Extract the [X, Y] coordinate from the center of the cell holding the provided text.  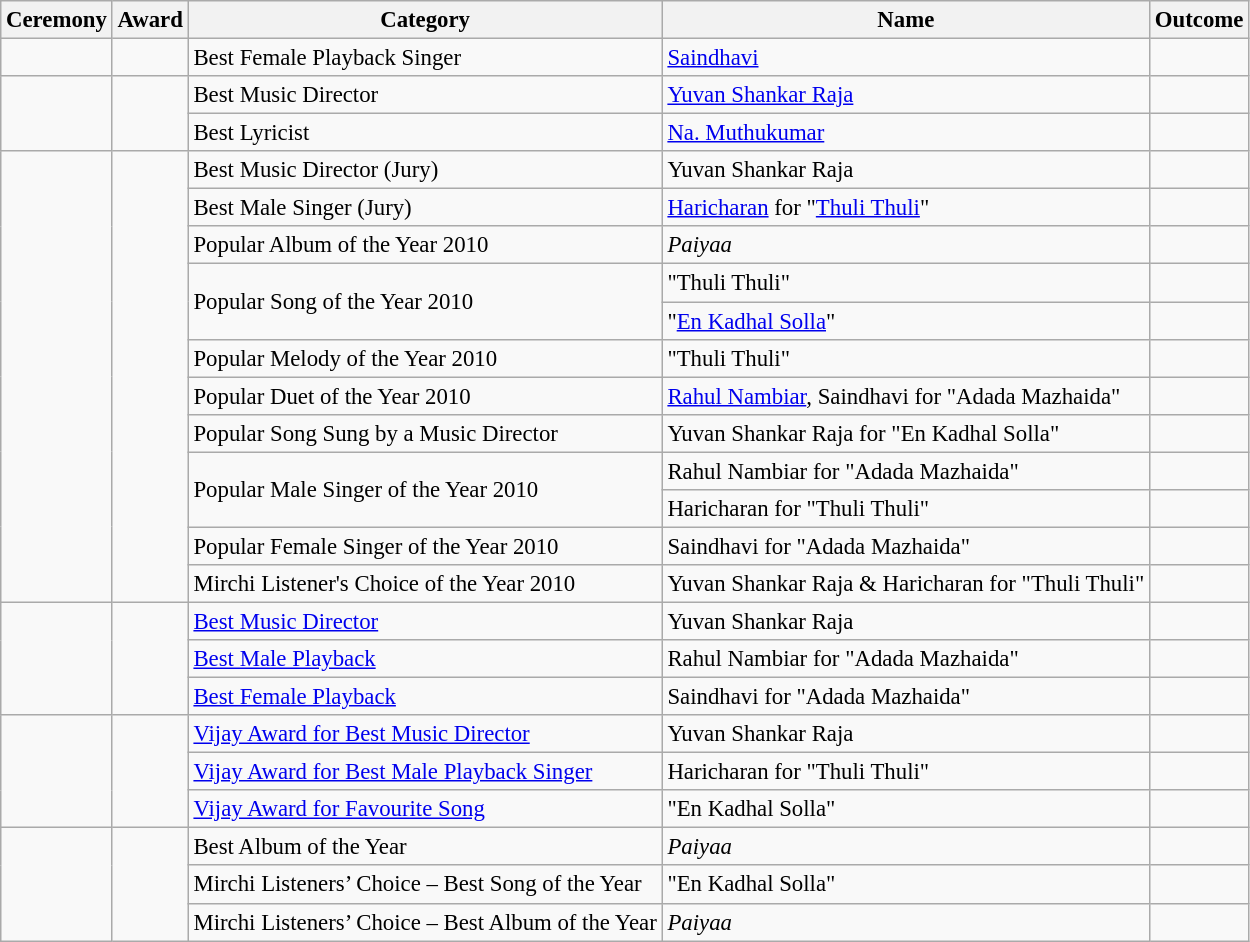
Best Male Singer (Jury) [425, 208]
Ceremony [56, 20]
Mirchi Listener's Choice of the Year 2010 [425, 584]
Popular Duet of the Year 2010 [425, 396]
Best Album of the Year [425, 847]
Popular Album of the Year 2010 [425, 245]
Category [425, 20]
Popular Male Singer of the Year 2010 [425, 490]
Popular Song of the Year 2010 [425, 302]
Best Male Playback [425, 659]
Vijay Award for Best Male Playback Singer [425, 772]
Yuvan Shankar Raja & Haricharan for "Thuli Thuli" [906, 584]
Name [906, 20]
Mirchi Listeners’ Choice – Best Album of the Year [425, 922]
Outcome [1200, 20]
Yuvan Shankar Raja for "En Kadhal Solla" [906, 433]
Vijay Award for Favourite Song [425, 809]
Award [150, 20]
Rahul Nambiar, Saindhavi for "Adada Mazhaida" [906, 396]
Best Female Playback Singer [425, 58]
Na. Muthukumar [906, 133]
Mirchi Listeners’ Choice – Best Song of the Year [425, 885]
Popular Female Singer of the Year 2010 [425, 546]
Best Female Playback [425, 697]
Best Lyricist [425, 133]
Saindhavi [906, 58]
Popular Song Sung by a Music Director [425, 433]
Best Music Director (Jury) [425, 170]
Popular Melody of the Year 2010 [425, 358]
Vijay Award for Best Music Director [425, 734]
